Output the (x, y) coordinate of the center of the cell containing the given text.  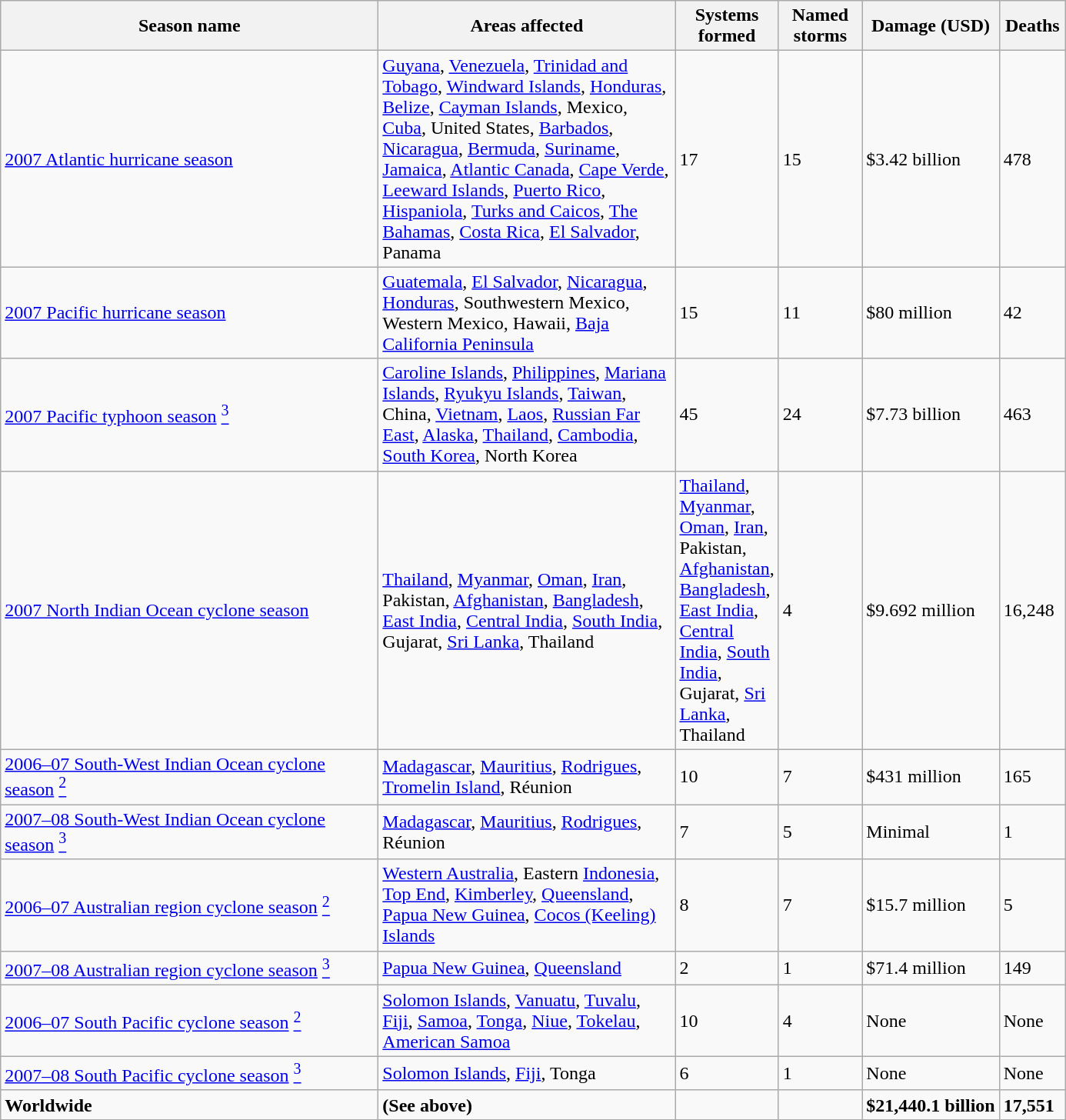
2007–08 South Pacific cyclone season 3 (189, 1074)
2007–08 South-West Indian Ocean cyclone season 3 (189, 832)
45 (727, 415)
Solomon Islands, Fiji, Tonga (527, 1074)
Guatemala, El Salvador, Nicaragua, Honduras, Southwestern Mexico, Western Mexico, Hawaii, Baja California Peninsula (527, 312)
Systems formed (727, 26)
2 (727, 968)
Worldwide (189, 1105)
2006–07 Australian region cyclone season 2 (189, 905)
2007 Pacific hurricane season (189, 312)
6 (727, 1074)
Western Australia, Eastern Indonesia, Top End, Kimberley, Queensland, Papua New Guinea, Cocos (Keeling) Islands (527, 905)
Solomon Islands, Vanuatu, Tuvalu, Fiji, Samoa, Tonga, Niue, Tokelau, American Samoa (527, 1021)
Season name (189, 26)
2007 North Indian Ocean cyclone season (189, 610)
2006–07 South Pacific cyclone season 2 (189, 1021)
2007 Pacific typhoon season 3 (189, 415)
$3.42 billion (931, 158)
Areas affected (527, 26)
$15.7 million (931, 905)
Named storms (820, 26)
165 (1032, 777)
2007–08 Australian region cyclone season 3 (189, 968)
$9.692 million (931, 610)
$71.4 million (931, 968)
8 (727, 905)
$7.73 billion (931, 415)
16,248 (1032, 610)
Papua New Guinea, Queensland (527, 968)
2007 Atlantic hurricane season (189, 158)
Madagascar, Mauritius, Rodrigues, Tromelin Island, Réunion (527, 777)
2006–07 South-West Indian Ocean cyclone season 2 (189, 777)
463 (1032, 415)
24 (820, 415)
42 (1032, 312)
478 (1032, 158)
(See above) (527, 1105)
Minimal (931, 832)
Deaths (1032, 26)
$21,440.1 billion (931, 1105)
Damage (USD) (931, 26)
11 (820, 312)
17,551 (1032, 1105)
149 (1032, 968)
17 (727, 158)
$80 million (931, 312)
Madagascar, Mauritius, Rodrigues, Réunion (527, 832)
$431 million (931, 777)
